Output the [X, Y] coordinate of the center of the cell containing the given text.  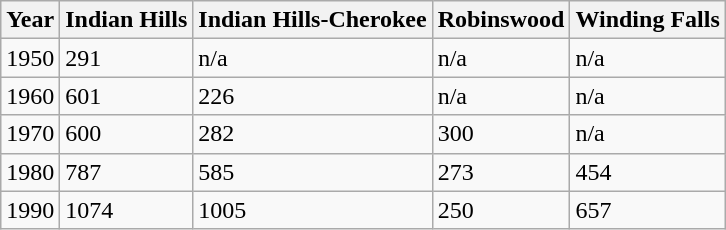
Robinswood [501, 20]
300 [501, 134]
Year [30, 20]
657 [648, 210]
1970 [30, 134]
1980 [30, 172]
273 [501, 172]
585 [312, 172]
226 [312, 96]
250 [501, 210]
1005 [312, 210]
1074 [126, 210]
1960 [30, 96]
1950 [30, 58]
282 [312, 134]
787 [126, 172]
600 [126, 134]
601 [126, 96]
1990 [30, 210]
Indian Hills-Cherokee [312, 20]
Indian Hills [126, 20]
454 [648, 172]
Winding Falls [648, 20]
291 [126, 58]
